Capture the cell that displays the provided text and extract its (x, y) central coordinate. 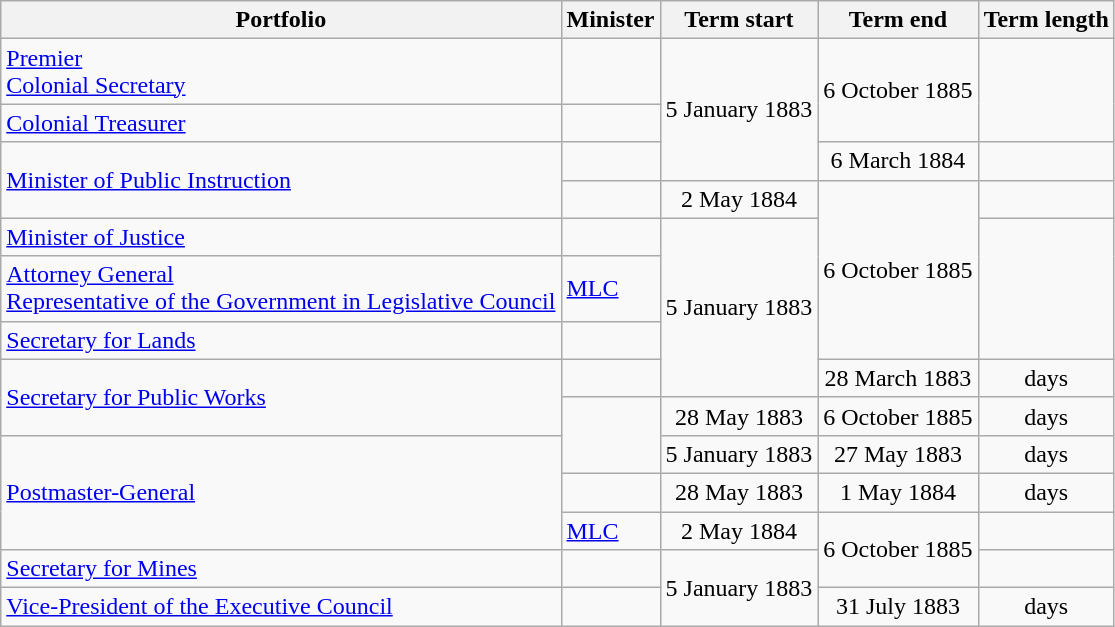
Portfolio (281, 20)
Secretary for Public Works (281, 397)
Term end (898, 20)
Colonial Treasurer (281, 123)
Secretary for Mines (281, 569)
1 May 1884 (898, 492)
Minister of Justice (281, 237)
Term length (1046, 20)
6 March 1884 (898, 161)
Minister (610, 20)
PremierColonial Secretary (281, 72)
Postmaster-General (281, 492)
Attorney GeneralRepresentative of the Government in Legislative Council (281, 288)
Term start (739, 20)
Minister of Public Instruction (281, 180)
31 July 1883 (898, 607)
28 March 1883 (898, 378)
Vice-President of the Executive Council (281, 607)
27 May 1883 (898, 454)
Secretary for Lands (281, 340)
